Find where the given text appears and provide that cell's center as [X, Y] coordinate. 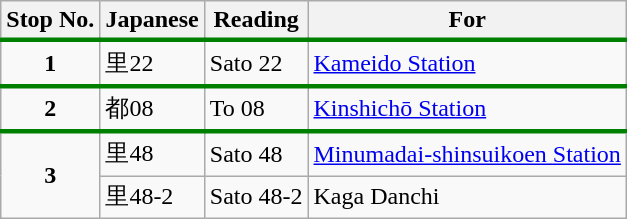
Sato 48-2 [256, 198]
里48-2 [152, 198]
Kaga Danchi [467, 198]
Kinshichō Station [467, 109]
For [467, 21]
Stop No. [50, 21]
To 08 [256, 109]
Sato 48 [256, 153]
都08 [152, 109]
Minumadai-shinsuikoen Station [467, 153]
3 [50, 174]
里22 [152, 63]
1 [50, 63]
里48 [152, 153]
2 [50, 109]
Sato 22 [256, 63]
Kameido Station [467, 63]
Reading [256, 21]
Japanese [152, 21]
